Scan for the cell matching the given text and deliver its (X, Y) coordinate at center. 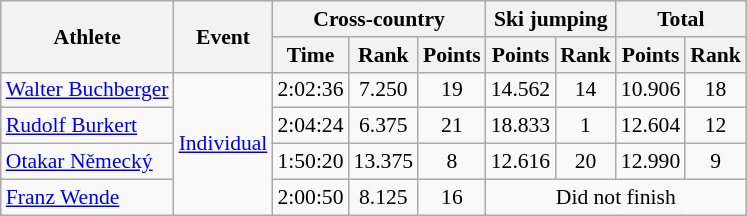
14.562 (520, 90)
Ski jumping (551, 19)
14 (586, 90)
12.604 (650, 126)
Did not finish (616, 197)
18.833 (520, 126)
12 (716, 126)
18 (716, 90)
20 (586, 162)
16 (452, 197)
Franz Wende (88, 197)
7.250 (384, 90)
Event (224, 36)
13.375 (384, 162)
Walter Buchberger (88, 90)
1:50:20 (310, 162)
2:00:50 (310, 197)
21 (452, 126)
10.906 (650, 90)
6.375 (384, 126)
19 (452, 90)
Time (310, 55)
Otakar Německý (88, 162)
12.990 (650, 162)
12.616 (520, 162)
9 (716, 162)
Cross-country (378, 19)
2:04:24 (310, 126)
8 (452, 162)
1 (586, 126)
Individual (224, 143)
8.125 (384, 197)
Total (681, 19)
Rudolf Burkert (88, 126)
Athlete (88, 36)
2:02:36 (310, 90)
